Capture the cell that displays the provided text and extract its [X, Y] central coordinate. 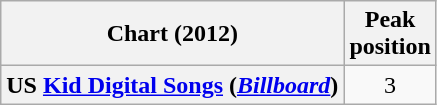
3 [390, 85]
Peakposition [390, 34]
US Kid Digital Songs (Billboard) [172, 85]
Chart (2012) [172, 34]
